Provide the [x, y] coordinate of the cell's center where the given text is located.  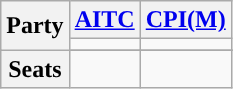
AITC [104, 20]
Seats [35, 69]
CPI(M) [186, 20]
Party [35, 26]
